Capture the cell that displays the provided text and extract its [X, Y] central coordinate. 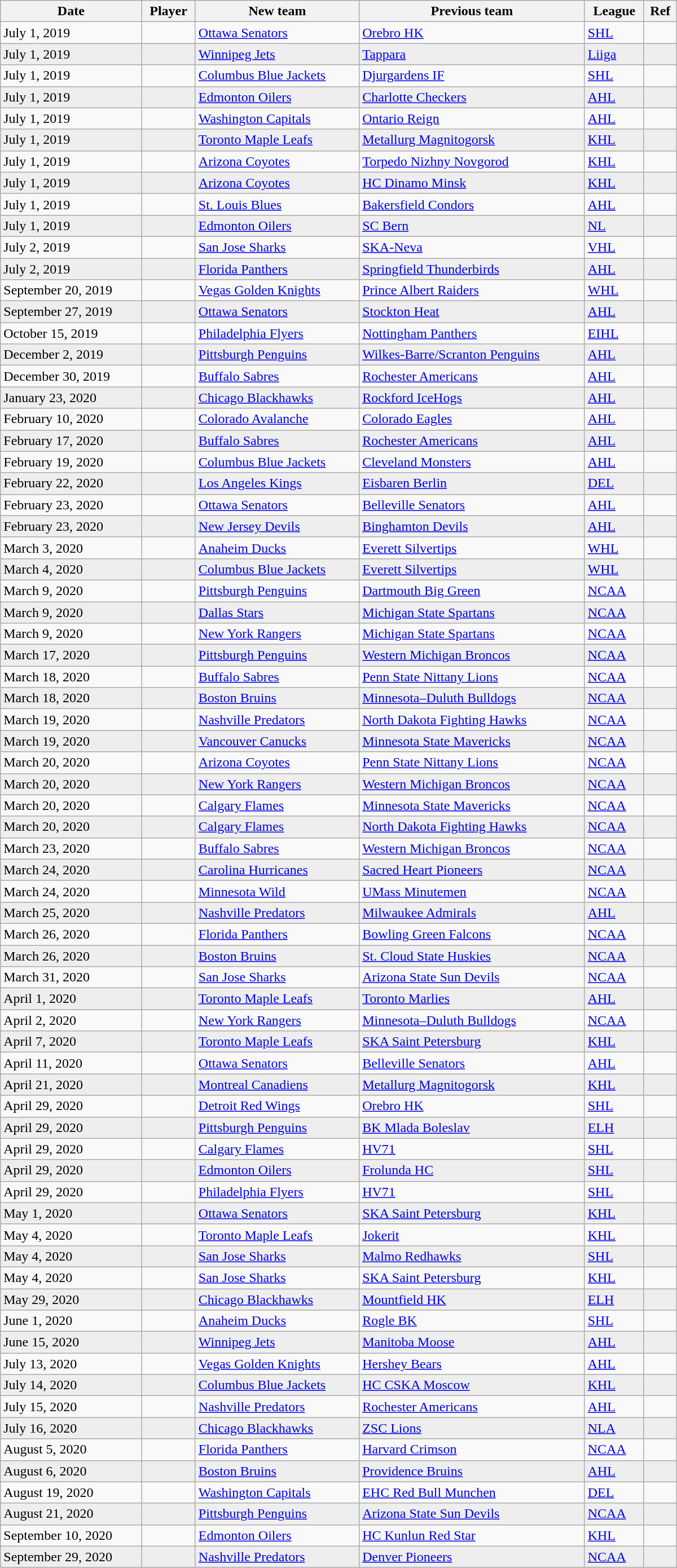
Dallas Stars [277, 612]
Colorado Eagles [472, 419]
September 27, 2019 [71, 312]
League [614, 11]
March 31, 2020 [71, 977]
Harvard Crimson [472, 1450]
May 29, 2020 [71, 1299]
Ref [660, 11]
Bakersfield Condors [472, 204]
Liiga [614, 54]
New Jersey Devils [277, 526]
Rockford IceHogs [472, 398]
September 20, 2019 [71, 290]
SKA-Neva [472, 247]
Player [168, 11]
St. Louis Blues [277, 204]
August 21, 2020 [71, 1514]
NLA [614, 1428]
Malmo Redhawks [472, 1256]
Denver Pioneers [472, 1557]
April 11, 2020 [71, 1063]
June 1, 2020 [71, 1321]
Djurgardens IF [472, 76]
Providence Bruins [472, 1471]
Prince Albert Raiders [472, 290]
Milwaukee Admirals [472, 913]
HC Kunlun Red Star [472, 1535]
Minnesota Wild [277, 891]
EHC Red Bull Munchen [472, 1492]
Bowling Green Falcons [472, 934]
September 10, 2020 [71, 1535]
Manitoba Moose [472, 1342]
April 2, 2020 [71, 1020]
April 7, 2020 [71, 1042]
UMass Minutemen [472, 891]
February 17, 2020 [71, 441]
Binghamton Devils [472, 526]
Mountfield HK [472, 1299]
Charlotte Checkers [472, 97]
Dartmouth Big Green [472, 591]
March 3, 2020 [71, 548]
ZSC Lions [472, 1428]
January 23, 2020 [71, 398]
February 22, 2020 [71, 483]
Rogle BK [472, 1321]
SC Bern [472, 226]
March 17, 2020 [71, 655]
February 10, 2020 [71, 419]
HC CSKA Moscow [472, 1385]
Detroit Red Wings [277, 1106]
Toronto Marlies [472, 999]
VHL [614, 247]
Torpedo Nizhny Novgorod [472, 161]
March 25, 2020 [71, 913]
Carolina Hurricanes [277, 870]
Sacred Heart Pioneers [472, 870]
Date [71, 11]
St. Cloud State Huskies [472, 956]
December 30, 2019 [71, 376]
Hershey Bears [472, 1364]
NL [614, 226]
March 4, 2020 [71, 569]
Cleveland Monsters [472, 462]
Los Angeles Kings [277, 483]
July 16, 2020 [71, 1428]
Ontario Reign [472, 118]
Previous team [472, 11]
March 23, 2020 [71, 848]
August 5, 2020 [71, 1450]
December 2, 2019 [71, 355]
Vancouver Canucks [277, 741]
Springfield Thunderbirds [472, 269]
Tappara [472, 54]
EIHL [614, 333]
June 15, 2020 [71, 1342]
October 15, 2019 [71, 333]
July 14, 2020 [71, 1385]
Montreal Canadiens [277, 1085]
Nottingham Panthers [472, 333]
July 13, 2020 [71, 1364]
July 15, 2020 [71, 1407]
Stockton Heat [472, 312]
April 1, 2020 [71, 999]
April 21, 2020 [71, 1085]
Jokerit [472, 1235]
New team [277, 11]
August 6, 2020 [71, 1471]
August 19, 2020 [71, 1492]
BK Mlada Boleslav [472, 1127]
February 19, 2020 [71, 462]
May 1, 2020 [71, 1213]
HC Dinamo Minsk [472, 183]
Wilkes-Barre/Scranton Penguins [472, 355]
Colorado Avalanche [277, 419]
September 29, 2020 [71, 1557]
Frolunda HC [472, 1170]
Eisbaren Berlin [472, 483]
